Provide the [X, Y] coordinate of the cell's center where the given text is located.  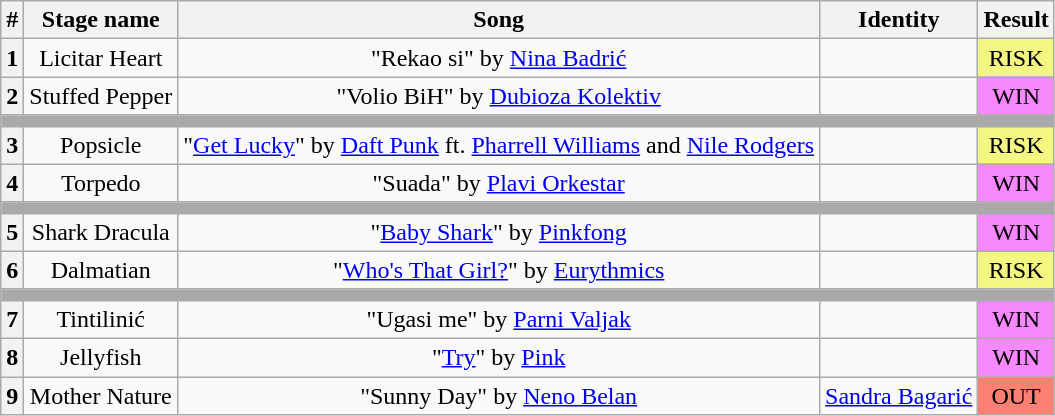
Sandra Bagarić [899, 395]
Stuffed Pepper [101, 96]
"Who's That Girl?" by Eurythmics [499, 270]
"Sunny Day" by Neno Belan [499, 395]
6 [12, 270]
9 [12, 395]
Identity [899, 20]
Popsicle [101, 145]
"Baby Shark" by Pinkfong [499, 232]
"Try" by Pink [499, 357]
Tintilinić [101, 319]
Jellyfish [101, 357]
7 [12, 319]
"Rekao si" by Nina Badrić [499, 58]
2 [12, 96]
5 [12, 232]
OUT [1016, 395]
Song [499, 20]
8 [12, 357]
4 [12, 183]
3 [12, 145]
"Volio BiH" by Dubioza Kolektiv [499, 96]
Result [1016, 20]
"Get Lucky" by Daft Punk ft. Pharrell Williams and Nile Rodgers [499, 145]
Mother Nature [101, 395]
Shark Dracula [101, 232]
Dalmatian [101, 270]
"Suada" by Plavi Orkestar [499, 183]
Torpedo [101, 183]
# [12, 20]
1 [12, 58]
"Ugasi me" by Parni Valjak [499, 319]
Licitar Heart [101, 58]
Stage name [101, 20]
